Extract the [x, y] coordinate from the center of the cell holding the provided text.  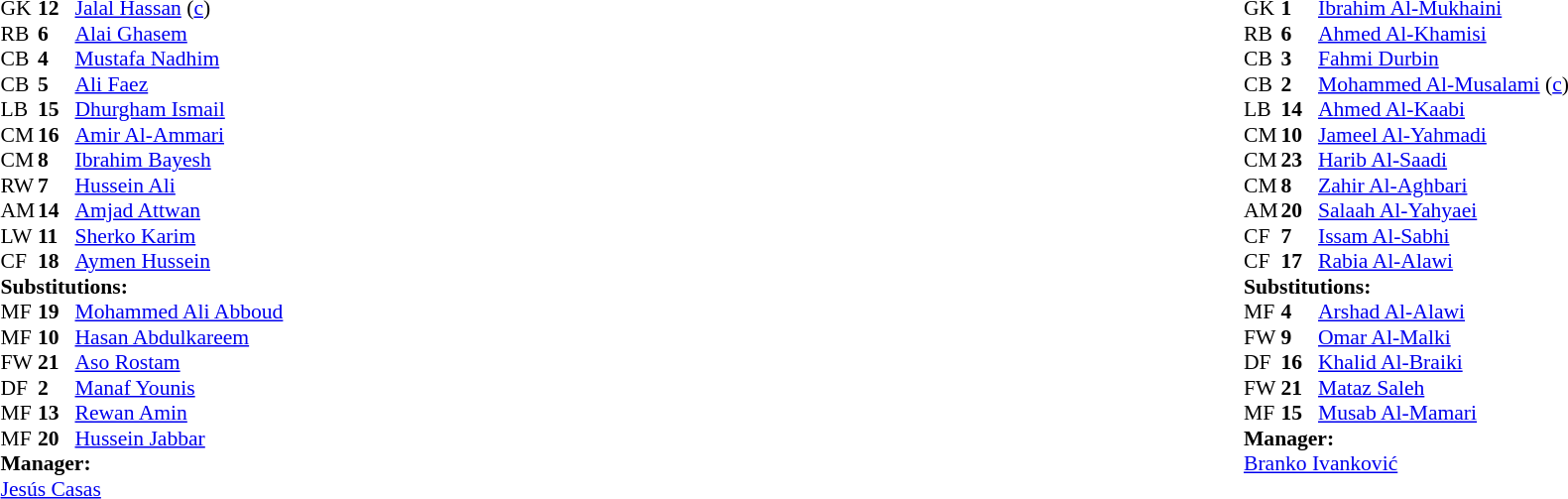
Amir Al-Ammari [180, 135]
Rewan Amin [180, 414]
Sherko Karim [180, 236]
Ali Faez [180, 84]
13 [57, 414]
9 [1299, 337]
17 [1299, 261]
Aso Rostam [180, 362]
Dhurgham Ismail [180, 110]
5 [57, 84]
Amjad Attwan [180, 211]
Hussein Jabbar [180, 438]
LW [19, 236]
Hussein Ali [180, 186]
Manager: [141, 463]
Mustafa Nadhim [180, 59]
Hasan Abdulkareem [180, 337]
Mohammed Ali Abboud [180, 312]
Substitutions: [141, 287]
19 [57, 312]
Aymen Hussein [180, 261]
23 [1299, 160]
Ibrahim Bayesh [180, 160]
RW [19, 186]
18 [57, 261]
11 [57, 236]
Manaf Younis [180, 388]
3 [1299, 59]
Alai Ghasem [180, 34]
